Extract the [x, y] coordinate from the center of the cell holding the provided text.  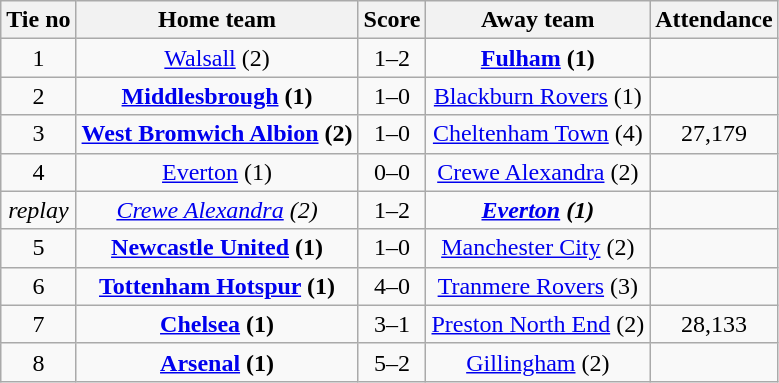
4 [38, 172]
Attendance [714, 20]
6 [38, 286]
5 [38, 248]
Tottenham Hotspur (1) [217, 286]
3 [38, 134]
Middlesbrough (1) [217, 96]
3–1 [392, 324]
0–0 [392, 172]
Tie no [38, 20]
1 [38, 58]
Chelsea (1) [217, 324]
Walsall (2) [217, 58]
28,133 [714, 324]
West Bromwich Albion (2) [217, 134]
27,179 [714, 134]
Arsenal (1) [217, 362]
Manchester City (2) [538, 248]
7 [38, 324]
Fulham (1) [538, 58]
Gillingham (2) [538, 362]
4–0 [392, 286]
Tranmere Rovers (3) [538, 286]
Score [392, 20]
replay [38, 210]
2 [38, 96]
Home team [217, 20]
Newcastle United (1) [217, 248]
Away team [538, 20]
Blackburn Rovers (1) [538, 96]
Preston North End (2) [538, 324]
5–2 [392, 362]
Cheltenham Town (4) [538, 134]
8 [38, 362]
